From the cell containing the given text, extract its center point as (x, y) coordinate. 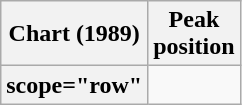
Chart (1989) (74, 34)
scope="row" (74, 85)
Peakposition (194, 34)
